Determine the [x, y] coordinate at the center of the cell enclosing the given text.  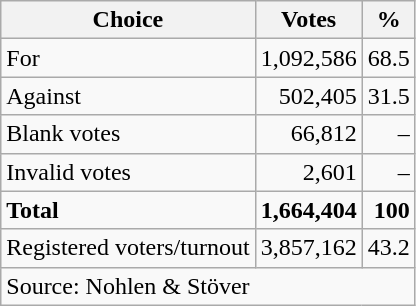
2,601 [308, 172]
% [388, 20]
For [128, 58]
Total [128, 210]
31.5 [388, 96]
68.5 [388, 58]
100 [388, 210]
502,405 [308, 96]
Source: Nohlen & Stöver [208, 286]
1,664,404 [308, 210]
Blank votes [128, 134]
3,857,162 [308, 248]
1,092,586 [308, 58]
43.2 [388, 248]
66,812 [308, 134]
Invalid votes [128, 172]
Votes [308, 20]
Registered voters/turnout [128, 248]
Against [128, 96]
Choice [128, 20]
